For the text-containing cell, return its midpoint in (X, Y) coordinate format. 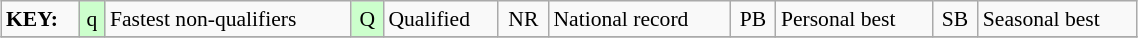
National record (639, 19)
Personal best (854, 19)
KEY: (40, 19)
Seasonal best (1058, 19)
Q (367, 19)
Qualified (440, 19)
PB (753, 19)
q (92, 19)
NR (523, 19)
Fastest non-qualifiers (228, 19)
SB (955, 19)
